From the cell containing the given text, extract its center point as [x, y] coordinate. 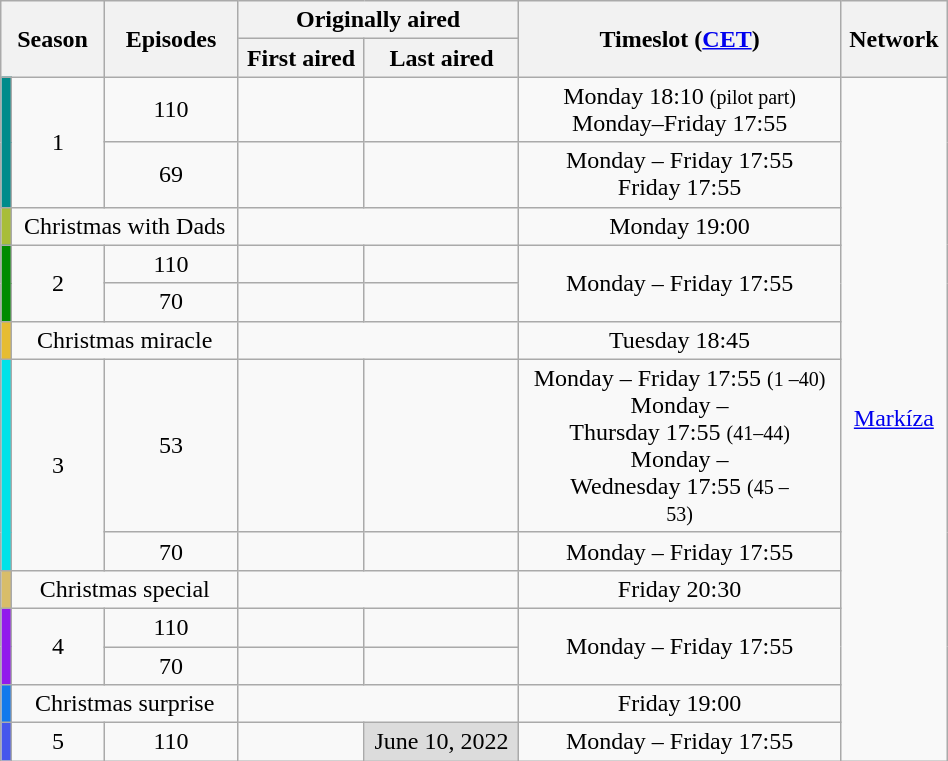
Friday 19:00 [680, 704]
Monday 18:10 (pilot part)Monday–Friday 17:55 [680, 110]
Christmas special [125, 589]
Episodes [170, 39]
Christmas surprise [125, 704]
Monday – Friday 17:55 (1 –40)Monday –Thursday 17:55 (41–44)Monday –Wednesday 17:55 (45 –53) [680, 446]
Friday 20:30 [680, 589]
Christmas miracle [125, 340]
5 [58, 742]
Markíza [894, 419]
Monday – Friday 17:55Friday 17:55 [680, 174]
53 [170, 446]
First aired [302, 58]
3 [58, 464]
Originally aired [378, 20]
Timeslot (CET) [680, 39]
Network [894, 39]
June 10, 2022 [441, 742]
Last aired [441, 58]
Christmas with Dads [125, 226]
1 [58, 142]
2 [58, 283]
4 [58, 646]
Monday 19:00 [680, 226]
Season [53, 39]
Tuesday 18:45 [680, 340]
69 [170, 174]
